For the text-containing cell, return its midpoint in (x, y) coordinate format. 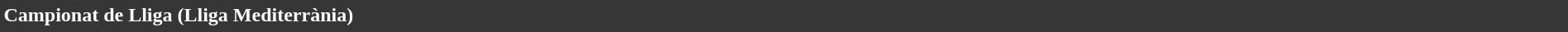
Campionat de Lliga (Lliga Mediterrània) (784, 15)
